Scan for the cell matching the given text and deliver its [x, y] coordinate at center. 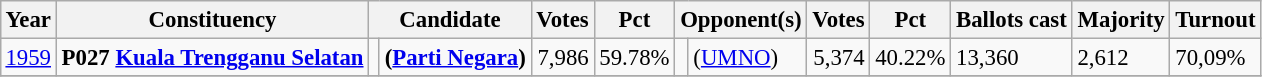
Candidate [450, 20]
Year [28, 20]
70,09% [1216, 57]
Majority [1121, 20]
Opponent(s) [741, 20]
2,612 [1121, 57]
59.78% [634, 57]
40.22% [910, 57]
1959 [28, 57]
(Parti Negara) [455, 57]
Turnout [1216, 20]
(UMNO) [748, 57]
Ballots cast [1012, 20]
P027 Kuala Trengganu Selatan [212, 57]
5,374 [838, 57]
Constituency [212, 20]
7,986 [562, 57]
13,360 [1012, 57]
